Search for the cell housing the specified text and yield its (x, y) center coordinate. 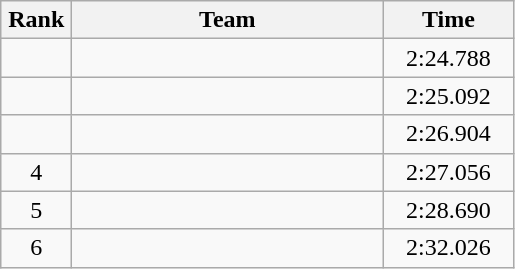
Time (448, 20)
2:27.056 (448, 172)
2:25.092 (448, 96)
6 (36, 248)
Rank (36, 20)
5 (36, 210)
2:26.904 (448, 134)
2:32.026 (448, 248)
4 (36, 172)
2:28.690 (448, 210)
Team (228, 20)
2:24.788 (448, 58)
